Return (x, y) of the center of cell containing provided text 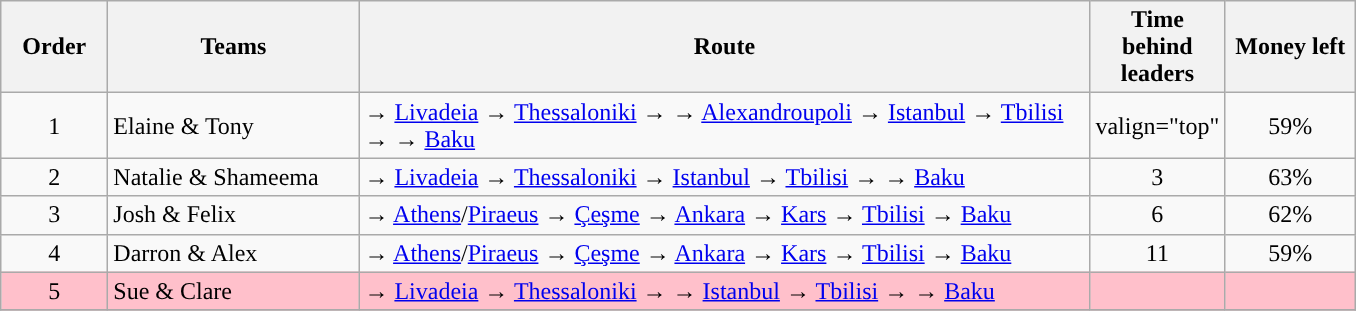
Teams (234, 47)
→ Livadeia → Thessaloniki → Istanbul → Tbilisi → → Baku (724, 177)
→ Livadeia → Thessaloniki → → Istanbul → Tbilisi → → Baku (724, 291)
62% (1290, 215)
Elaine & Tony (234, 126)
Natalie & Shameema (234, 177)
valign="top" (1158, 126)
Time behind leaders (1158, 47)
Josh & Felix (234, 215)
Sue & Clare (234, 291)
Money left (1290, 47)
4 (54, 253)
2 (54, 177)
63% (1290, 177)
6 (1158, 215)
Order (54, 47)
Darron & Alex (234, 253)
1 (54, 126)
11 (1158, 253)
5 (54, 291)
→ Livadeia → Thessaloniki → → Alexandroupoli → Istanbul → Tbilisi → → Baku (724, 126)
Route (724, 47)
